Capture the cell that displays the provided text and extract its [X, Y] central coordinate. 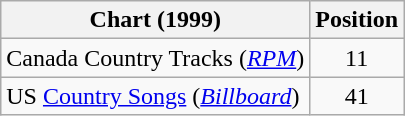
11 [357, 58]
Chart (1999) [156, 20]
US Country Songs (Billboard) [156, 96]
Position [357, 20]
Canada Country Tracks (RPM) [156, 58]
41 [357, 96]
